Return [X, Y] of the center of cell containing provided text 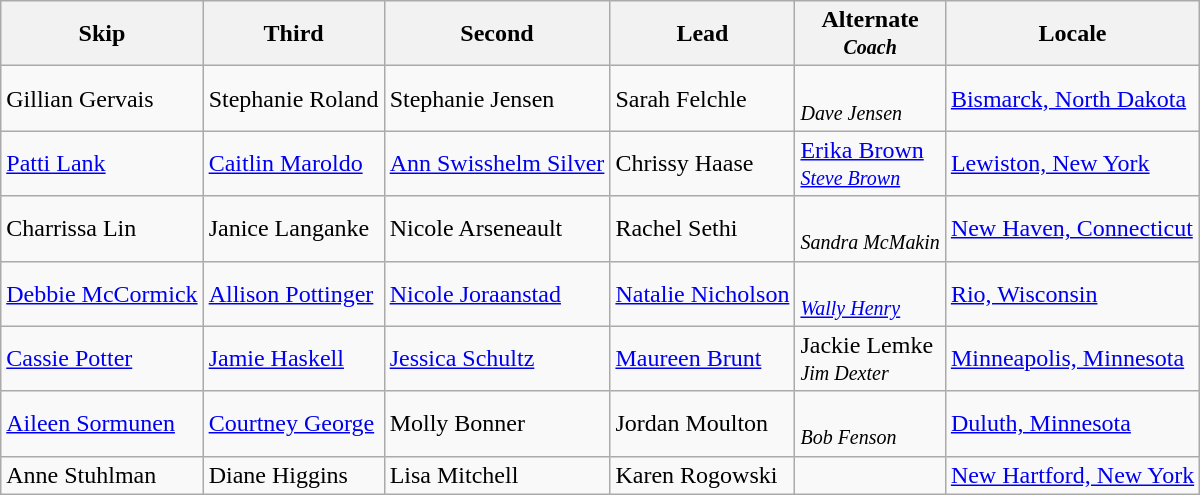
Caitlin Maroldo [294, 164]
Locale [1072, 34]
Karen Rogowski [702, 475]
Stephanie Jensen [497, 98]
Gillian Gervais [102, 98]
Skip [102, 34]
Molly Bonner [497, 424]
Wally Henry [870, 294]
Rio, Wisconsin [1072, 294]
Sandra McMakin [870, 228]
Bismarck, North Dakota [1072, 98]
Allison Pottinger [294, 294]
Charrissa Lin [102, 228]
Jessica Schultz [497, 358]
Cassie Potter [102, 358]
Jackie LemkeJim Dexter [870, 358]
Janice Langanke [294, 228]
Jamie Haskell [294, 358]
Ann Swisshelm Silver [497, 164]
Duluth, Minnesota [1072, 424]
Minneapolis, Minnesota [1072, 358]
Anne Stuhlman [102, 475]
Maureen Brunt [702, 358]
Jordan Moulton [702, 424]
Stephanie Roland [294, 98]
Patti Lank [102, 164]
Erika BrownSteve Brown [870, 164]
Lewiston, New York [1072, 164]
Debbie McCormick [102, 294]
Diane Higgins [294, 475]
New Haven, Connecticut [1072, 228]
New Hartford, New York [1072, 475]
Rachel Sethi [702, 228]
Lead [702, 34]
Aileen Sormunen [102, 424]
Lisa Mitchell [497, 475]
Dave Jensen [870, 98]
Nicole Joraanstad [497, 294]
AlternateCoach [870, 34]
Sarah Felchle [702, 98]
Natalie Nicholson [702, 294]
Courtney George [294, 424]
Chrissy Haase [702, 164]
Second [497, 34]
Third [294, 34]
Nicole Arseneault [497, 228]
Bob Fenson [870, 424]
